Return the [x, y] coordinate for the center point of the cell that contains the specified text.  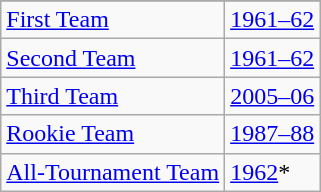
1962* [272, 172]
Second Team [113, 58]
First Team [113, 20]
Rookie Team [113, 134]
All-Tournament Team [113, 172]
Third Team [113, 96]
2005–06 [272, 96]
1987–88 [272, 134]
